Output the (X, Y) coordinate of the center of the cell containing the given text.  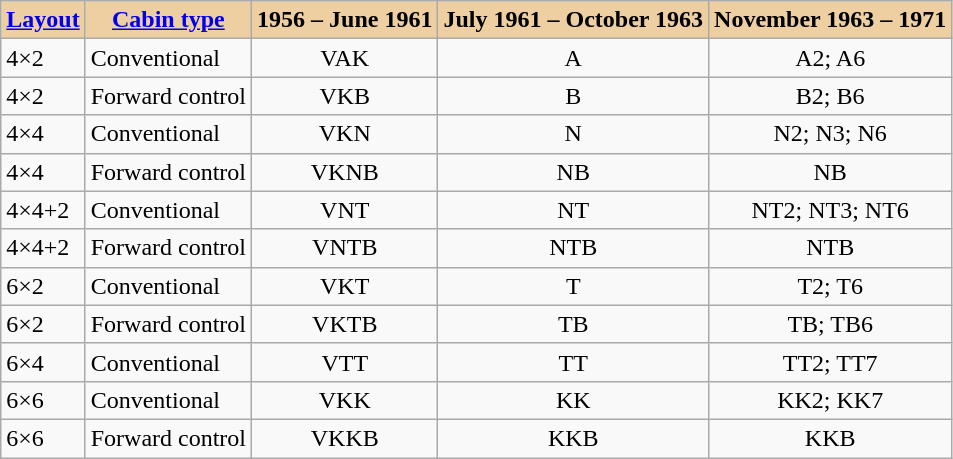
VKT (345, 286)
November 1963 – 1971 (830, 20)
KK2; KK7 (830, 400)
VNTB (345, 248)
T2; T6 (830, 286)
VKTB (345, 324)
A (574, 58)
KK (574, 400)
Layout (43, 20)
VTT (345, 362)
VKK (345, 400)
Cabin type (168, 20)
VNT (345, 210)
1956 – June 1961 (345, 20)
TT2; TT7 (830, 362)
6×4 (43, 362)
TT (574, 362)
VKB (345, 96)
VKKB (345, 438)
VAK (345, 58)
July 1961 – October 1963 (574, 20)
NT (574, 210)
N2; N3; N6 (830, 134)
T (574, 286)
N (574, 134)
VKN (345, 134)
VKNB (345, 172)
TB; TB6 (830, 324)
TB (574, 324)
NT2; NT3; NT6 (830, 210)
B (574, 96)
B2; B6 (830, 96)
A2; A6 (830, 58)
